Provide the (X, Y) coordinate of the cell's center where the given text is located.  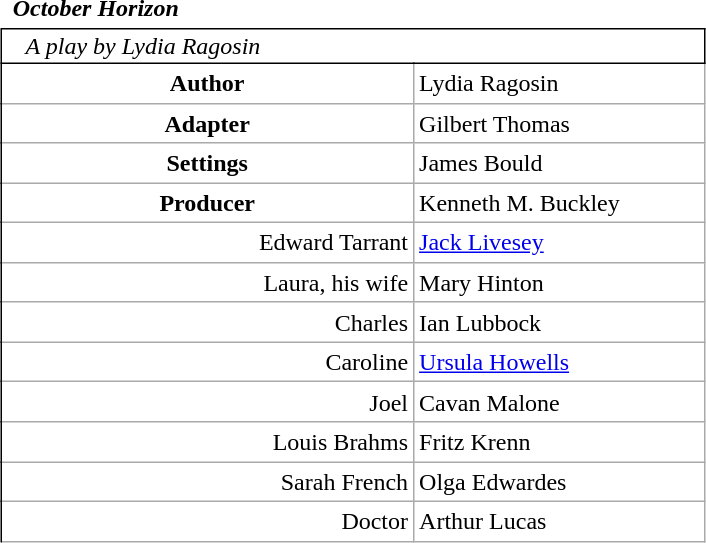
Settings (208, 163)
Edward Tarrant (208, 243)
Ian Lubbock (560, 322)
Ursula Howells (560, 362)
Jack Livesey (560, 243)
Fritz Krenn (560, 442)
Laura, his wife (208, 282)
Caroline (208, 362)
Adapter (208, 123)
Mary Hinton (560, 282)
Kenneth M. Buckley (560, 203)
Joel (208, 402)
Charles (208, 322)
Sarah French (208, 482)
Olga Edwardes (560, 482)
Cavan Malone (560, 402)
Doctor (208, 521)
Producer (208, 203)
A play by Lydia Ragosin (353, 46)
Author (208, 83)
Arthur Lucas (560, 521)
James Bould (560, 163)
Lydia Ragosin (560, 83)
Gilbert Thomas (560, 123)
Louis Brahms (208, 442)
